Return the [X, Y] coordinate for the center point of the cell that contains the specified text.  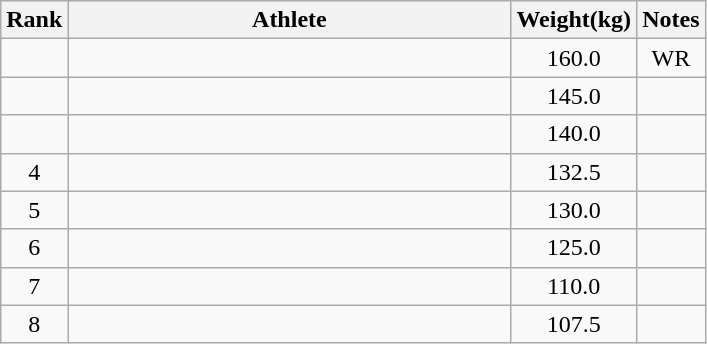
Rank [34, 20]
110.0 [574, 286]
WR [671, 58]
140.0 [574, 134]
Athlete [290, 20]
145.0 [574, 96]
132.5 [574, 172]
125.0 [574, 248]
107.5 [574, 324]
8 [34, 324]
Weight(kg) [574, 20]
130.0 [574, 210]
5 [34, 210]
7 [34, 286]
6 [34, 248]
Notes [671, 20]
160.0 [574, 58]
4 [34, 172]
